For the text-containing cell, return its midpoint in [x, y] coordinate format. 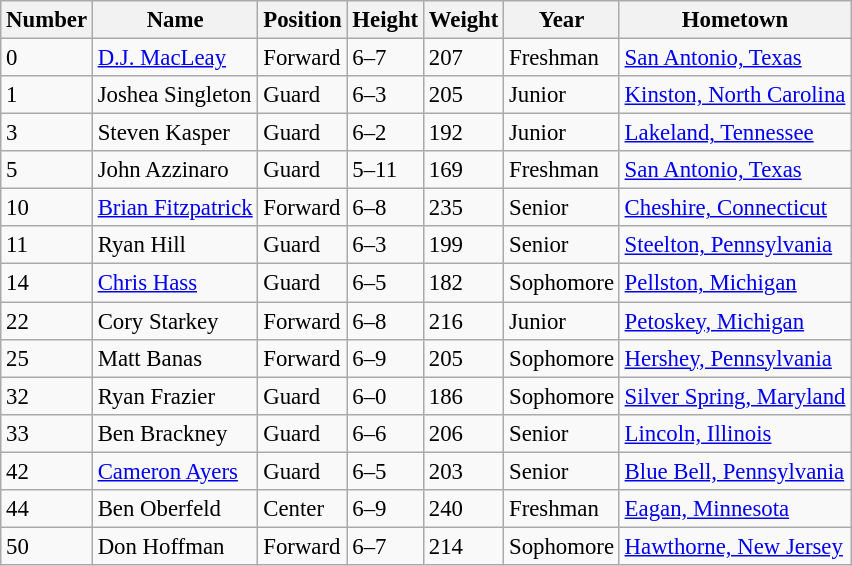
Don Hoffman [175, 546]
Cameron Ayers [175, 471]
Steven Kasper [175, 133]
Name [175, 20]
22 [47, 321]
5–11 [385, 170]
32 [47, 396]
214 [463, 546]
Petoskey, Michigan [734, 321]
6–6 [385, 433]
Brian Fitzpatrick [175, 208]
Silver Spring, Maryland [734, 396]
Ryan Frazier [175, 396]
203 [463, 471]
207 [463, 58]
42 [47, 471]
50 [47, 546]
Pellston, Michigan [734, 283]
Cheshire, Connecticut [734, 208]
Hershey, Pennsylvania [734, 358]
6–2 [385, 133]
199 [463, 245]
John Azzinaro [175, 170]
Year [562, 20]
Weight [463, 20]
Ryan Hill [175, 245]
6–0 [385, 396]
Height [385, 20]
Joshea Singleton [175, 95]
25 [47, 358]
33 [47, 433]
Ben Oberfeld [175, 509]
240 [463, 509]
169 [463, 170]
206 [463, 433]
44 [47, 509]
Hawthorne, New Jersey [734, 546]
11 [47, 245]
Center [302, 509]
10 [47, 208]
182 [463, 283]
3 [47, 133]
Matt Banas [175, 358]
Cory Starkey [175, 321]
D.J. MacLeay [175, 58]
0 [47, 58]
Ben Brackney [175, 433]
Steelton, Pennsylvania [734, 245]
186 [463, 396]
1 [47, 95]
Number [47, 20]
Hometown [734, 20]
216 [463, 321]
235 [463, 208]
14 [47, 283]
Chris Hass [175, 283]
Lincoln, Illinois [734, 433]
192 [463, 133]
5 [47, 170]
Lakeland, Tennessee [734, 133]
Eagan, Minnesota [734, 509]
Kinston, North Carolina [734, 95]
Position [302, 20]
Blue Bell, Pennsylvania [734, 471]
